Identify which cell holds the provided text, then report its [X, Y] central coordinate. 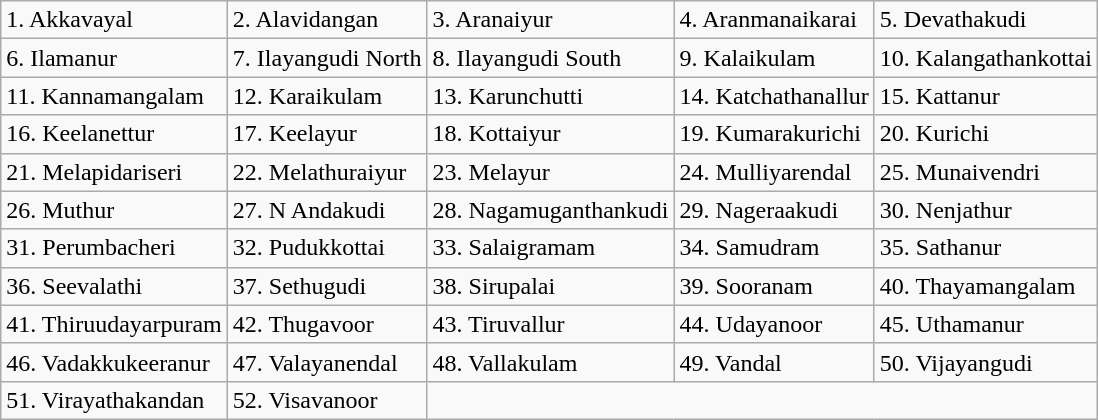
39. Sooranam [774, 286]
28. Nagamuganthankudi [550, 210]
18. Kottaiyur [550, 134]
37. Sethugudi [327, 286]
26. Muthur [114, 210]
14. Katchathanallur [774, 96]
13. Karunchutti [550, 96]
9. Kalaikulam [774, 58]
6. Ilamanur [114, 58]
40. Thayamangalam [986, 286]
5. Devathakudi [986, 20]
52. Visavanoor [327, 400]
45. Uthamanur [986, 324]
33. Salaigramam [550, 248]
49. Vandal [774, 362]
43. Tiruvallur [550, 324]
3. Aranaiyur [550, 20]
1. Akkavayal [114, 20]
48. Vallakulam [550, 362]
19. Kumarakurichi [774, 134]
34. Samudram [774, 248]
36. Seevalathi [114, 286]
12. Karaikulam [327, 96]
4. Aranmanaikarai [774, 20]
35. Sathanur [986, 248]
32. Pudukkottai [327, 248]
24. Mulliyarendal [774, 172]
42. Thugavoor [327, 324]
10. Kalangathankottai [986, 58]
47. Valayanendal [327, 362]
17. Keelayur [327, 134]
20. Kurichi [986, 134]
22. Melathuraiyur [327, 172]
2. Alavidangan [327, 20]
16. Keelanettur [114, 134]
25. Munaivendri [986, 172]
11. Kannamangalam [114, 96]
46. Vadakkukeeranur [114, 362]
15. Kattanur [986, 96]
29. Nageraakudi [774, 210]
8. Ilayangudi South [550, 58]
7. Ilayangudi North [327, 58]
51. Virayathakandan [114, 400]
27. N Andakudi [327, 210]
31. Perumbacheri [114, 248]
44. Udayanoor [774, 324]
41. Thiruudayarpuram [114, 324]
30. Nenjathur [986, 210]
23. Melayur [550, 172]
38. Sirupalai [550, 286]
21. Melapidariseri [114, 172]
50. Vijayangudi [986, 362]
